Capture the cell that displays the provided text and extract its (X, Y) central coordinate. 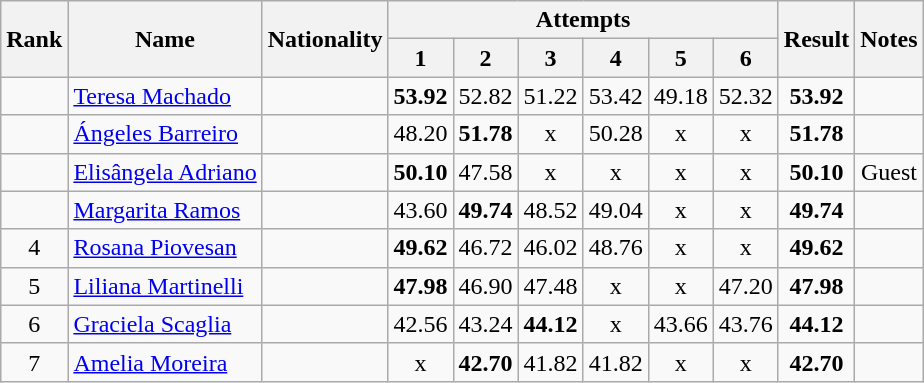
Margarita Ramos (165, 210)
50.28 (616, 134)
Attempts (583, 20)
Teresa Machado (165, 96)
49.18 (680, 96)
47.58 (486, 172)
3 (550, 58)
Name (165, 39)
49.04 (616, 210)
48.20 (420, 134)
Notes (889, 39)
43.66 (680, 324)
Rank (34, 39)
51.22 (550, 96)
Guest (889, 172)
48.76 (616, 248)
Liliana Martinelli (165, 286)
52.32 (746, 96)
43.76 (746, 324)
53.42 (616, 96)
43.24 (486, 324)
Ángeles Barreiro (165, 134)
Result (816, 39)
Nationality (325, 39)
47.48 (550, 286)
Elisângela Adriano (165, 172)
Amelia Moreira (165, 362)
46.90 (486, 286)
52.82 (486, 96)
42.56 (420, 324)
Rosana Piovesan (165, 248)
7 (34, 362)
Graciela Scaglia (165, 324)
1 (420, 58)
43.60 (420, 210)
46.02 (550, 248)
48.52 (550, 210)
47.20 (746, 286)
2 (486, 58)
46.72 (486, 248)
